Output the [X, Y] coordinate of the center of the cell containing the given text.  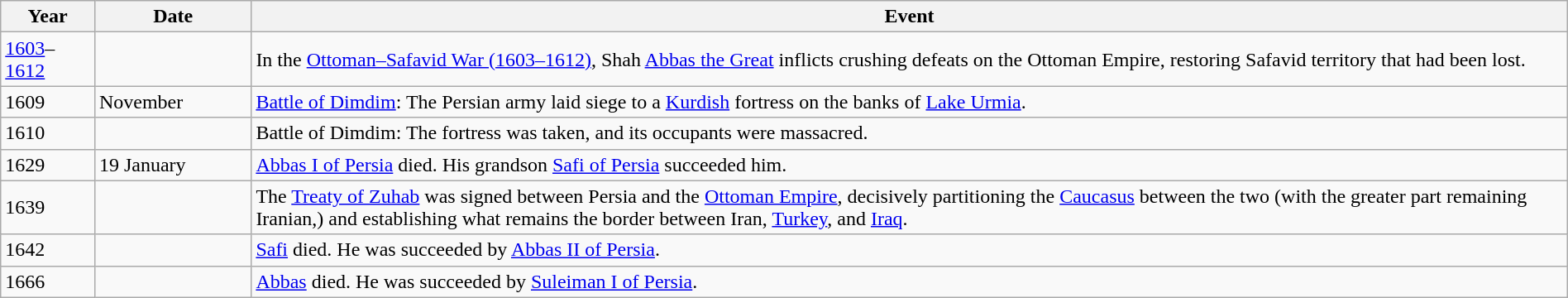
1639 [48, 207]
1609 [48, 102]
Event [910, 17]
19 January [172, 165]
November [172, 102]
Safi died. He was succeeded by Abbas II of Persia. [910, 250]
1629 [48, 165]
Abbas I of Persia died. His grandson Safi of Persia succeeded him. [910, 165]
Year [48, 17]
1603–1612 [48, 60]
1642 [48, 250]
1666 [48, 281]
Date [172, 17]
Battle of Dimdim: The Persian army laid siege to a Kurdish fortress on the banks of Lake Urmia. [910, 102]
1610 [48, 133]
Abbas died. He was succeeded by Suleiman I of Persia. [910, 281]
Battle of Dimdim: The fortress was taken, and its occupants were massacred. [910, 133]
